Pinpoint the cell where the given text exists, returning its [X, Y] midpoint coordinate. 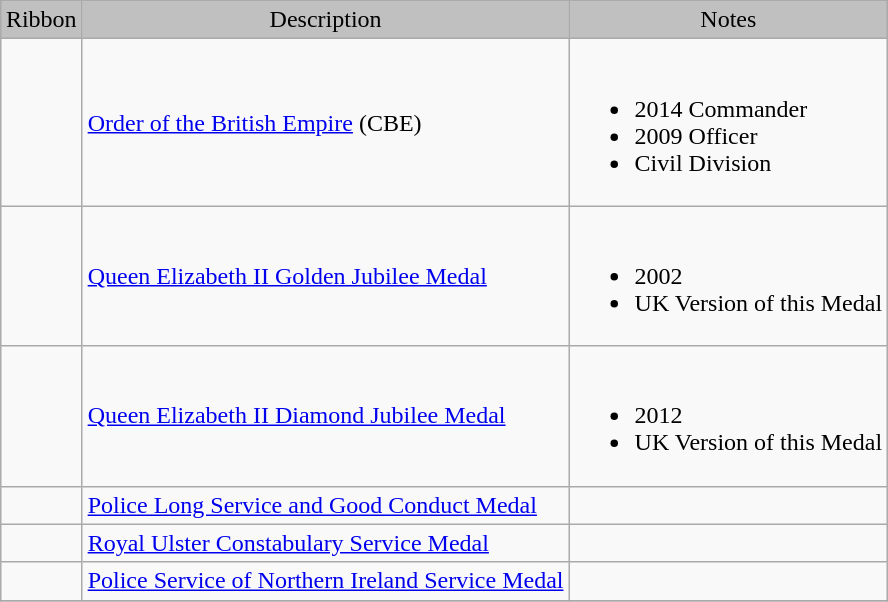
2012UK Version of this Medal [728, 416]
Notes [728, 20]
Royal Ulster Constabulary Service Medal [326, 543]
Police Service of Northern Ireland Service Medal [326, 581]
2014 Commander2009 OfficerCivil Division [728, 122]
Queen Elizabeth II Diamond Jubilee Medal [326, 416]
Order of the British Empire (CBE) [326, 122]
2002UK Version of this Medal [728, 276]
Ribbon [41, 20]
Description [326, 20]
Police Long Service and Good Conduct Medal [326, 505]
Queen Elizabeth II Golden Jubilee Medal [326, 276]
